For the text-containing cell, return its midpoint in [X, Y] coordinate format. 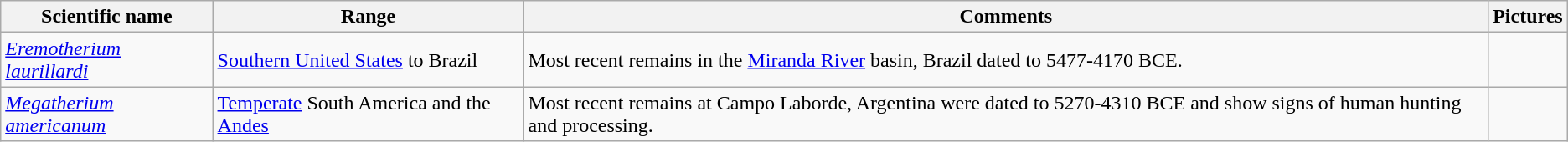
Temperate South America and the Andes [369, 114]
Comments [1006, 17]
Most recent remains at Campo Laborde, Argentina were dated to 5270-4310 BCE and show signs of human hunting and processing. [1006, 114]
Megatherium americanum [107, 114]
Pictures [1528, 17]
Southern United States to Brazil [369, 60]
Scientific name [107, 17]
Eremotherium laurillardi [107, 60]
Range [369, 17]
Most recent remains in the Miranda River basin, Brazil dated to 5477-4170 BCE. [1006, 60]
